For the text-containing cell, return its midpoint in (x, y) coordinate format. 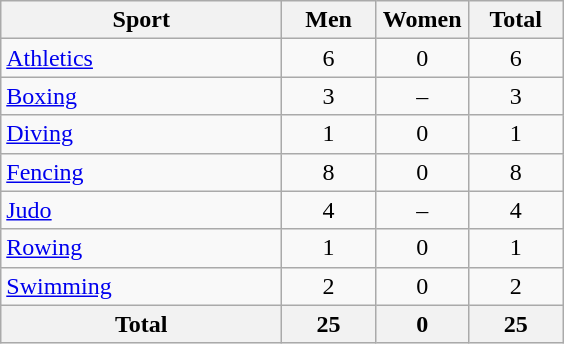
Women (422, 20)
Fencing (142, 172)
Diving (142, 134)
Rowing (142, 248)
Men (329, 20)
Sport (142, 20)
Judo (142, 210)
Boxing (142, 96)
Swimming (142, 286)
Athletics (142, 58)
